Pinpoint the cell where the given text exists, returning its [X, Y] midpoint coordinate. 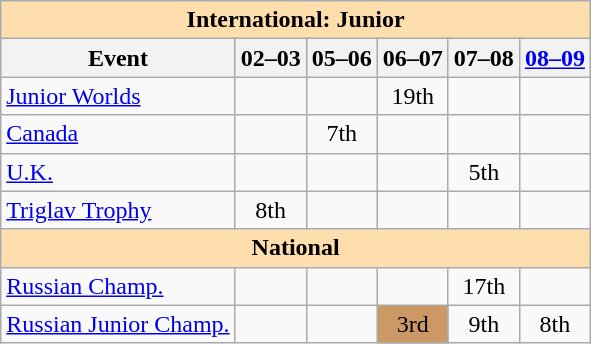
7th [342, 134]
05–06 [342, 58]
Canada [118, 134]
Junior Worlds [118, 96]
3rd [412, 324]
Event [118, 58]
U.K. [118, 172]
06–07 [412, 58]
5th [484, 172]
International: Junior [296, 20]
19th [412, 96]
17th [484, 286]
08–09 [554, 58]
National [296, 248]
9th [484, 324]
Triglav Trophy [118, 210]
Russian Junior Champ. [118, 324]
07–08 [484, 58]
Russian Champ. [118, 286]
02–03 [270, 58]
